Capture the cell that displays the provided text and extract its (x, y) central coordinate. 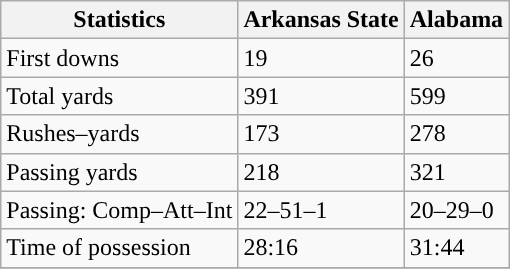
Alabama (456, 20)
278 (456, 134)
Passing yards (120, 172)
Statistics (120, 20)
Rushes–yards (120, 134)
20–29–0 (456, 210)
28:16 (321, 248)
321 (456, 172)
31:44 (456, 248)
Arkansas State (321, 20)
26 (456, 58)
Total yards (120, 96)
19 (321, 58)
Time of possession (120, 248)
599 (456, 96)
Passing: Comp–Att–Int (120, 210)
218 (321, 172)
22–51–1 (321, 210)
391 (321, 96)
173 (321, 134)
First downs (120, 58)
